Determine the (X, Y) coordinate at the center of the cell enclosing the given text.  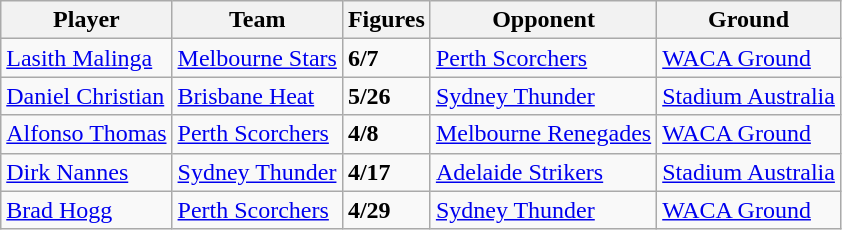
Ground (749, 20)
4/8 (386, 134)
Opponent (543, 20)
Adelaide Strikers (543, 172)
Brisbane Heat (257, 96)
6/7 (386, 58)
Melbourne Renegades (543, 134)
Team (257, 20)
Melbourne Stars (257, 58)
5/26 (386, 96)
Dirk Nannes (86, 172)
Brad Hogg (86, 210)
Figures (386, 20)
Player (86, 20)
4/17 (386, 172)
4/29 (386, 210)
Alfonso Thomas (86, 134)
Daniel Christian (86, 96)
Lasith Malinga (86, 58)
